Capture the cell that displays the provided text and extract its [x, y] central coordinate. 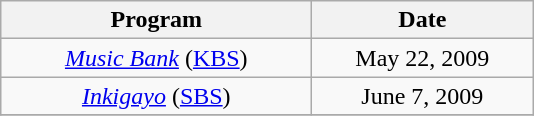
June 7, 2009 [422, 96]
Music Bank (KBS) [156, 58]
Program [156, 20]
May 22, 2009 [422, 58]
Inkigayo (SBS) [156, 96]
Date [422, 20]
